Search for the cell housing the specified text and yield its [x, y] center coordinate. 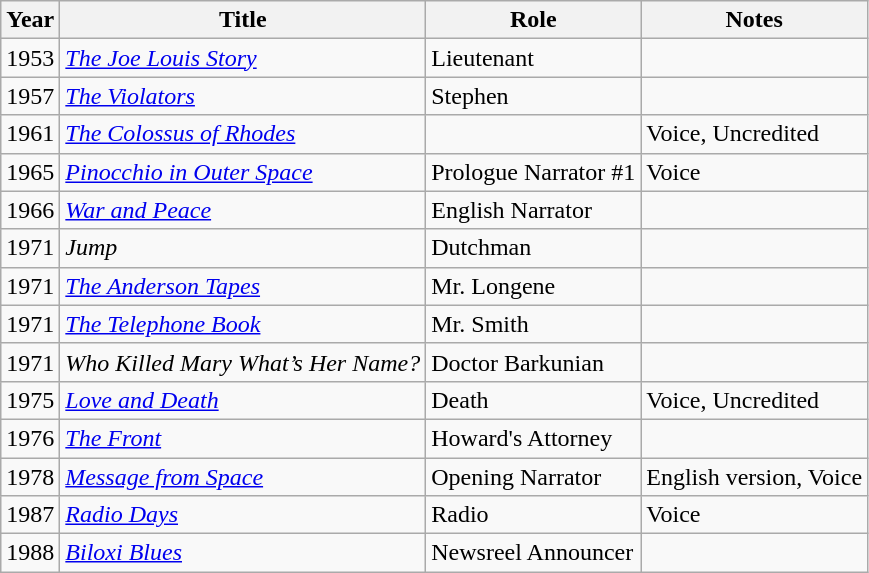
1965 [30, 172]
1978 [30, 477]
The Joe Louis Story [243, 58]
Doctor Barkunian [534, 362]
The Telephone Book [243, 324]
1988 [30, 553]
1975 [30, 400]
Death [534, 400]
Radio Days [243, 515]
1953 [30, 58]
War and Peace [243, 210]
Mr. Smith [534, 324]
The Violators [243, 96]
Jump [243, 248]
1961 [30, 134]
Biloxi Blues [243, 553]
Pinocchio in Outer Space [243, 172]
Stephen [534, 96]
The Colossus of Rhodes [243, 134]
Newsreel Announcer [534, 553]
Love and Death [243, 400]
Title [243, 20]
1957 [30, 96]
1966 [30, 210]
Year [30, 20]
The Anderson Tapes [243, 286]
Who Killed Mary What’s Her Name? [243, 362]
1987 [30, 515]
Mr. Longene [534, 286]
Notes [754, 20]
1976 [30, 438]
The Front [243, 438]
Prologue Narrator #1 [534, 172]
Howard's Attorney [534, 438]
English Narrator [534, 210]
Lieutenant [534, 58]
Radio [534, 515]
Role [534, 20]
Opening Narrator [534, 477]
Dutchman [534, 248]
English version, Voice [754, 477]
Message from Space [243, 477]
